Identify which cell holds the provided text, then report its (X, Y) central coordinate. 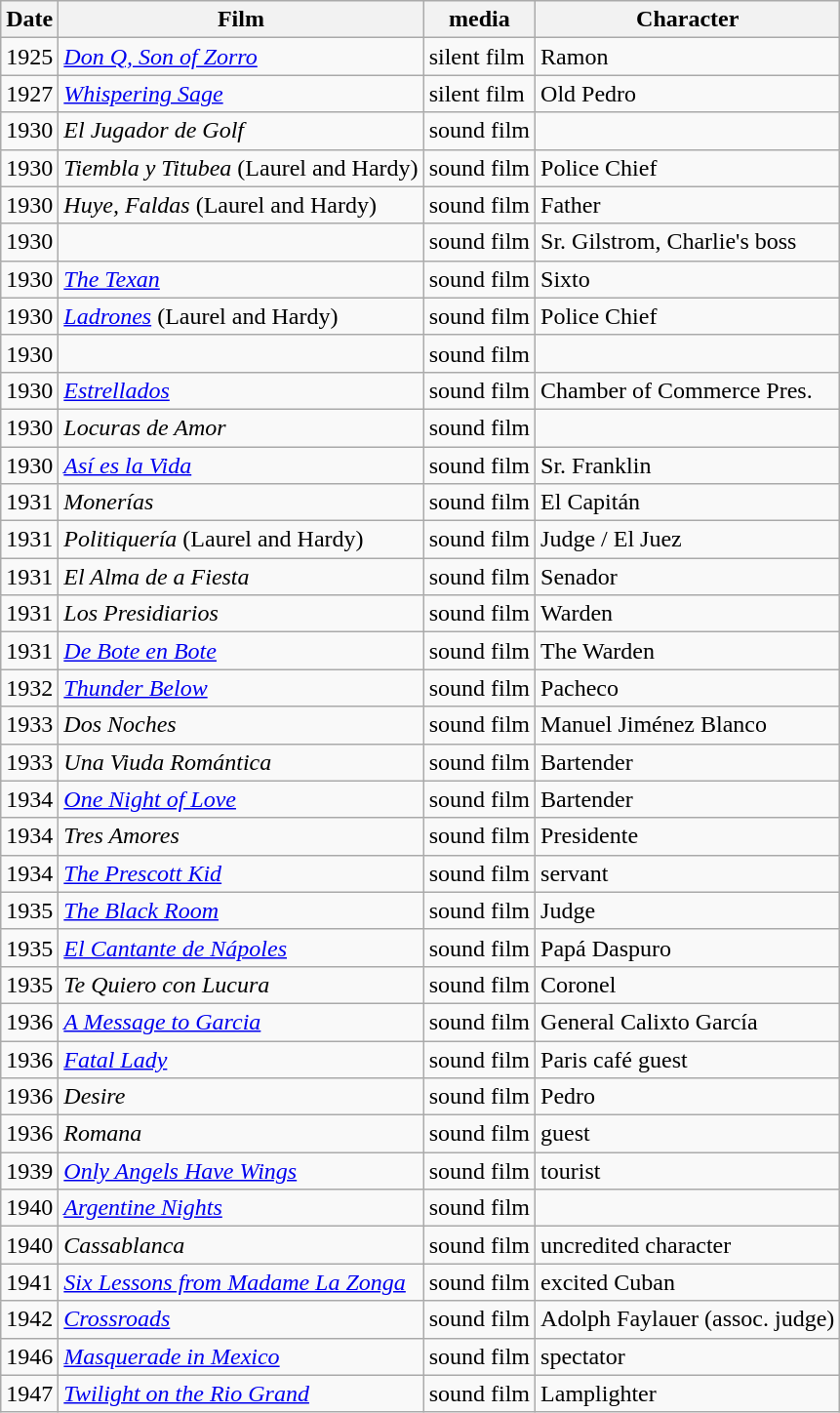
El Capitán (688, 503)
Six Lessons from Madame La Zonga (241, 1282)
Fatal Lady (241, 1059)
1939 (29, 1171)
General Calixto García (688, 1022)
Argentine Nights (241, 1208)
Chamber of Commerce Pres. (688, 390)
Lamplighter (688, 1393)
Coronel (688, 985)
Dos Noches (241, 725)
Presidente (688, 836)
excited Cuban (688, 1282)
tourist (688, 1171)
Senador (688, 577)
Ladrones (Laurel and Hardy) (241, 316)
Locuras de Amor (241, 427)
1932 (29, 688)
Only Angels Have Wings (241, 1171)
Cassablanca (241, 1245)
1941 (29, 1282)
Romana (241, 1134)
De Bote en Bote (241, 651)
El Cantante de Nápoles (241, 948)
Don Q, Son of Zorro (241, 57)
The Black Room (241, 910)
Thunder Below (241, 688)
Judge / El Juez (688, 540)
Twilight on the Rio Grand (241, 1393)
1946 (29, 1356)
servant (688, 873)
Desire (241, 1097)
Pacheco (688, 688)
Sixto (688, 279)
The Texan (241, 279)
Los Presidiarios (241, 614)
Judge (688, 910)
Film (241, 20)
Masquerade in Mexico (241, 1356)
1925 (29, 57)
Whispering Sage (241, 94)
Tiembla y Titubea (Laurel and Hardy) (241, 168)
Así es la Vida (241, 465)
Politiquería (Laurel and Hardy) (241, 540)
Te Quiero con Lucura (241, 985)
Estrellados (241, 390)
1927 (29, 94)
spectator (688, 1356)
Adolph Faylauer (assoc. judge) (688, 1319)
El Jugador de Golf (241, 131)
Character (688, 20)
Old Pedro (688, 94)
Ramon (688, 57)
The Warden (688, 651)
A Message to Garcia (241, 1022)
Manuel Jiménez Blanco (688, 725)
Warden (688, 614)
Sr. Franklin (688, 465)
Pedro (688, 1097)
Una Viuda Romántica (241, 762)
uncredited character (688, 1245)
Monerías (241, 503)
guest (688, 1134)
The Prescott Kid (241, 873)
Huye, Faldas (Laurel and Hardy) (241, 205)
Papá Daspuro (688, 948)
Crossroads (241, 1319)
El Alma de a Fiesta (241, 577)
1947 (29, 1393)
One Night of Love (241, 799)
1942 (29, 1319)
Tres Amores (241, 836)
Sr. Gilstrom, Charlie's boss (688, 242)
Date (29, 20)
Paris café guest (688, 1059)
media (479, 20)
Father (688, 205)
